Extract the (x, y) coordinate from the center of the cell holding the provided text.  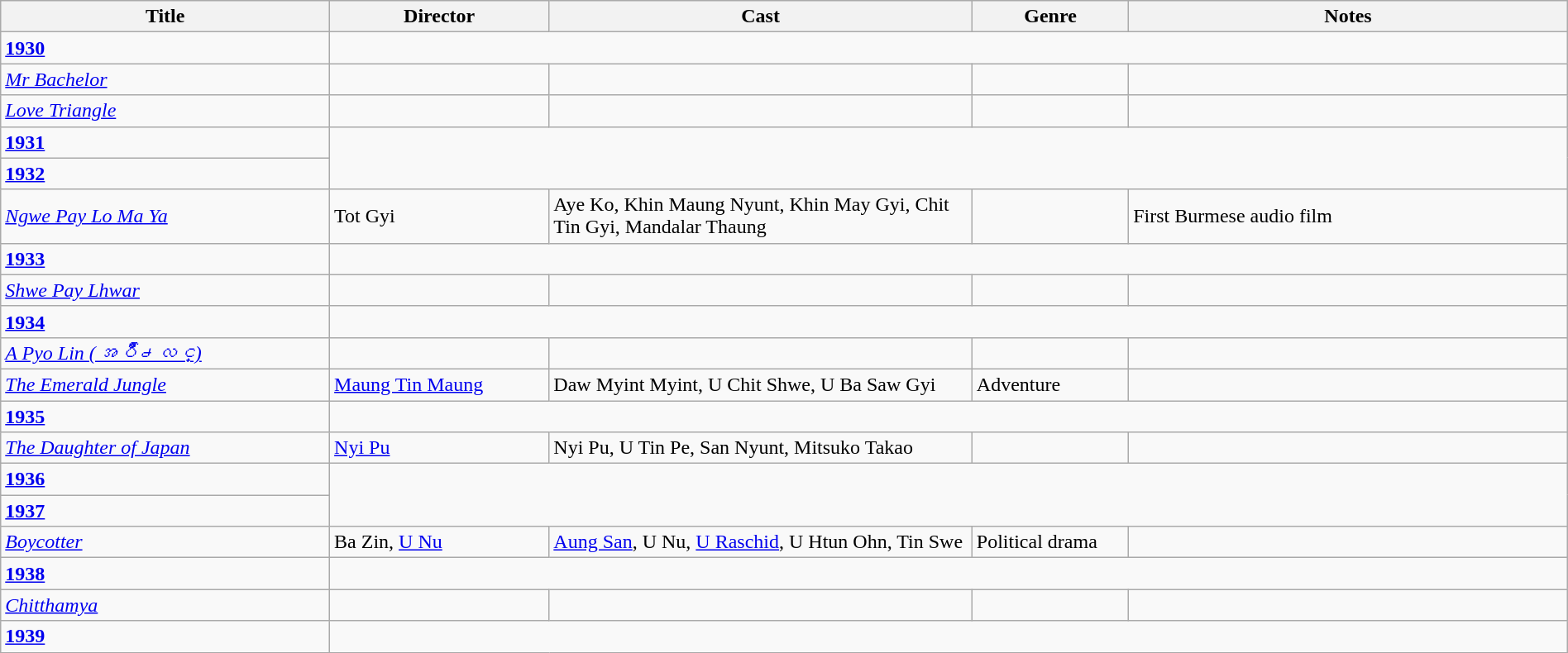
Cast (761, 17)
Daw Myint Myint, U Chit Shwe, U Ba Saw Gyi (761, 384)
Notes (1348, 17)
Adventure (1050, 384)
Ba Zin, U Nu (440, 542)
1936 (165, 479)
Tot Gyi (440, 217)
1939 (165, 636)
Ngwe Pay Lo Ma Ya (165, 217)
1938 (165, 574)
1931 (165, 142)
1933 (165, 259)
A Pyo Lin (အပ်ိဳ႕လင္) (165, 353)
Director (440, 17)
Title (165, 17)
Aye Ko, Khin Maung Nyunt, Khin May Gyi, Chit Tin Gyi, Mandalar Thaung (761, 217)
Maung Tin Maung (440, 384)
Boycotter (165, 542)
1932 (165, 174)
The Daughter of Japan (165, 448)
Nyi Pu, U Tin Pe, San Nyunt, Mitsuko Takao (761, 448)
1930 (165, 48)
Chitthamya (165, 605)
1934 (165, 322)
Shwe Pay Lhwar (165, 290)
Political drama (1050, 542)
Love Triangle (165, 111)
Mr Bachelor (165, 79)
Genre (1050, 17)
First Burmese audio film (1348, 217)
Aung San, U Nu, U Raschid, U Htun Ohn, Tin Swe (761, 542)
The Emerald Jungle (165, 384)
Nyi Pu (440, 448)
1937 (165, 511)
1935 (165, 416)
